Output the (X, Y) coordinate of the center of the cell containing the given text.  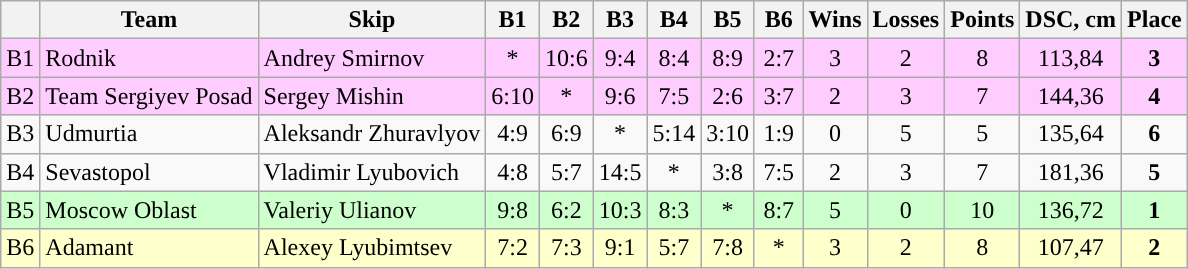
135,64 (1071, 134)
107,47 (1071, 248)
DSC, cm (1071, 20)
9:1 (620, 248)
8:9 (728, 58)
Sergey Mishin (372, 96)
3:8 (728, 172)
Losses (906, 20)
10:6 (566, 58)
8:3 (674, 210)
10:3 (620, 210)
Skip (372, 20)
8:7 (778, 210)
Andrey Smirnov (372, 58)
136,72 (1071, 210)
Valeriy Ulianov (372, 210)
3:10 (728, 134)
7:3 (566, 248)
7:2 (513, 248)
6 (1155, 134)
Team (149, 20)
4:9 (513, 134)
2:7 (778, 58)
8:4 (674, 58)
9:4 (620, 58)
Team Sergiyev Posad (149, 96)
Points (982, 20)
Vladimir Lyubovich (372, 172)
181,36 (1071, 172)
9:8 (513, 210)
14:5 (620, 172)
9:6 (620, 96)
2:6 (728, 96)
7:8 (728, 248)
Wins (835, 20)
4 (1155, 96)
1:9 (778, 134)
Rodnik (149, 58)
Sevastopol (149, 172)
Moscow Oblast (149, 210)
3:7 (778, 96)
Alexey Lyubimtsev (372, 248)
Udmurtia (149, 134)
10 (982, 210)
6:10 (513, 96)
Place (1155, 20)
Adamant (149, 248)
6:9 (566, 134)
5:14 (674, 134)
Aleksandr Zhuravlyov (372, 134)
4:8 (513, 172)
6:2 (566, 210)
113,84 (1071, 58)
1 (1155, 210)
144,36 (1071, 96)
